Return (x, y) of the center of cell containing provided text 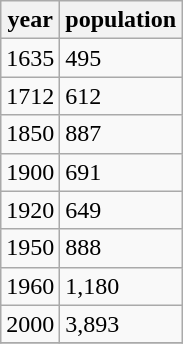
612 (121, 96)
year (30, 20)
1960 (30, 286)
1920 (30, 210)
1900 (30, 172)
888 (121, 248)
1635 (30, 58)
3,893 (121, 324)
1850 (30, 134)
population (121, 20)
1712 (30, 96)
691 (121, 172)
649 (121, 210)
1,180 (121, 286)
1950 (30, 248)
495 (121, 58)
2000 (30, 324)
887 (121, 134)
